For the text-containing cell, return its midpoint in (x, y) coordinate format. 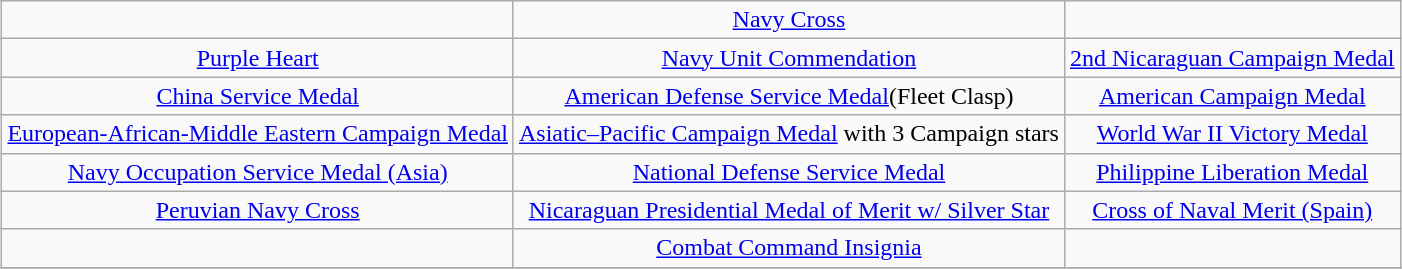
Asiatic–Pacific Campaign Medal with 3 Campaign stars (788, 134)
National Defense Service Medal (788, 172)
Combat Command Insignia (788, 248)
Purple Heart (258, 58)
American Defense Service Medal(Fleet Clasp) (788, 96)
Navy Cross (788, 20)
Peruvian Navy Cross (258, 210)
2nd Nicaraguan Campaign Medal (1232, 58)
World War II Victory Medal (1232, 134)
Navy Occupation Service Medal (Asia) (258, 172)
Navy Unit Commendation (788, 58)
Philippine Liberation Medal (1232, 172)
European-African-Middle Eastern Campaign Medal (258, 134)
China Service Medal (258, 96)
American Campaign Medal (1232, 96)
Nicaraguan Presidential Medal of Merit w/ Silver Star (788, 210)
Cross of Naval Merit (Spain) (1232, 210)
